Capture the cell that displays the provided text and extract its [x, y] central coordinate. 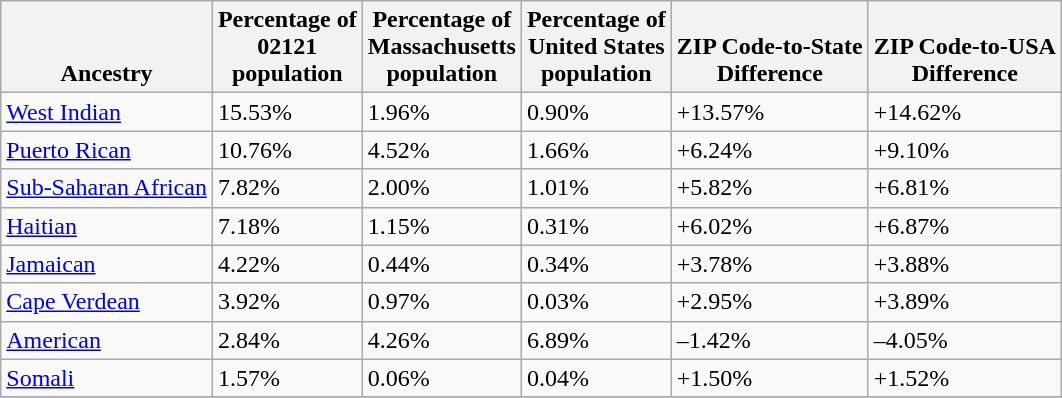
6.89% [596, 340]
ZIP Code-to-StateDifference [770, 47]
3.92% [287, 302]
Haitian [107, 226]
0.90% [596, 112]
2.00% [442, 188]
1.15% [442, 226]
1.96% [442, 112]
ZIP Code-to-USADifference [964, 47]
+1.52% [964, 378]
1.57% [287, 378]
0.97% [442, 302]
+9.10% [964, 150]
Sub-Saharan African [107, 188]
15.53% [287, 112]
7.82% [287, 188]
Somali [107, 378]
0.06% [442, 378]
+5.82% [770, 188]
+14.62% [964, 112]
West Indian [107, 112]
Percentage of02121population [287, 47]
0.04% [596, 378]
+3.88% [964, 264]
+6.87% [964, 226]
Percentage ofMassachusettspopulation [442, 47]
Jamaican [107, 264]
4.26% [442, 340]
+6.24% [770, 150]
Ancestry [107, 47]
4.52% [442, 150]
Cape Verdean [107, 302]
0.03% [596, 302]
–4.05% [964, 340]
1.01% [596, 188]
American [107, 340]
+1.50% [770, 378]
+3.89% [964, 302]
4.22% [287, 264]
+6.02% [770, 226]
1.66% [596, 150]
Puerto Rican [107, 150]
+6.81% [964, 188]
Percentage ofUnited Statespopulation [596, 47]
7.18% [287, 226]
–1.42% [770, 340]
+3.78% [770, 264]
10.76% [287, 150]
+13.57% [770, 112]
2.84% [287, 340]
+2.95% [770, 302]
0.34% [596, 264]
0.44% [442, 264]
0.31% [596, 226]
